Capture the cell that displays the provided text and extract its [x, y] central coordinate. 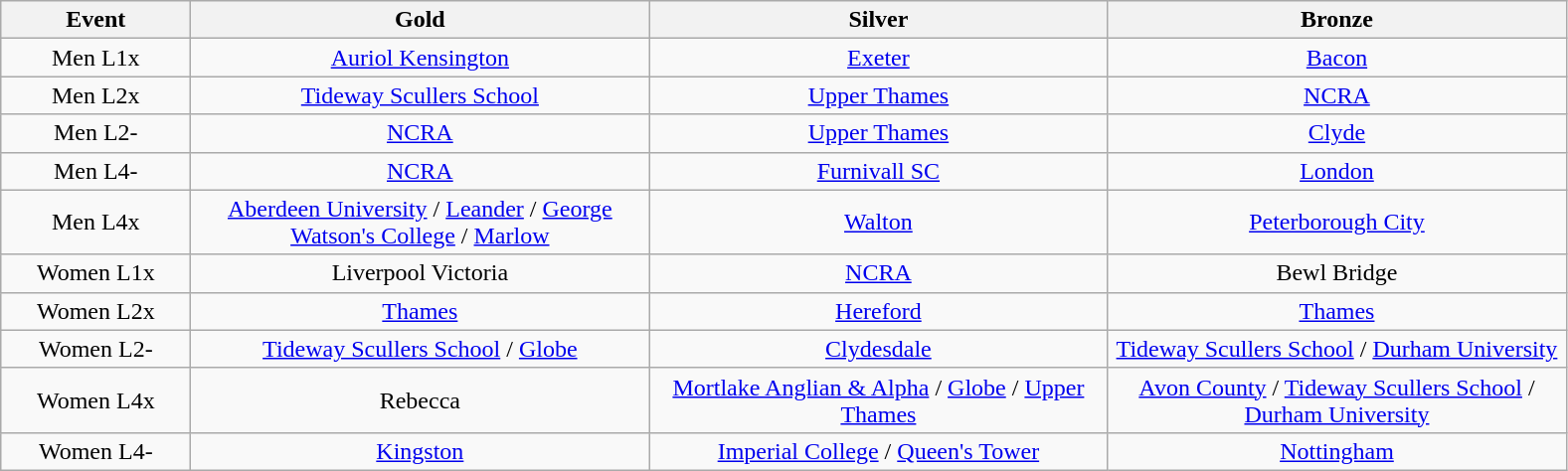
Aberdeen University / Leander / George Watson's College / Marlow [420, 223]
London [1336, 171]
Women L1x [95, 273]
Exeter [879, 58]
Clyde [1336, 133]
Women L2x [95, 311]
Tideway Scullers School / Durham University [1336, 349]
Women L4- [95, 451]
Men L4- [95, 171]
Peterborough City [1336, 223]
Clydesdale [879, 349]
Men L4x [95, 223]
Tideway Scullers School / Globe [420, 349]
Event [95, 20]
Liverpool Victoria [420, 273]
Walton [879, 223]
Nottingham [1336, 451]
Men L2x [95, 95]
Furnivall SC [879, 171]
Women L4x [95, 399]
Kingston [420, 451]
Men L1x [95, 58]
Silver [879, 20]
Gold [420, 20]
Rebecca [420, 399]
Bronze [1336, 20]
Tideway Scullers School [420, 95]
Men L2- [95, 133]
Avon County / Tideway Scullers School / Durham University [1336, 399]
Bewl Bridge [1336, 273]
Auriol Kensington [420, 58]
Bacon [1336, 58]
Imperial College / Queen's Tower [879, 451]
Women L2- [95, 349]
Mortlake Anglian & Alpha / Globe / Upper Thames [879, 399]
Hereford [879, 311]
